Identify which cell holds the provided text, then report its [x, y] central coordinate. 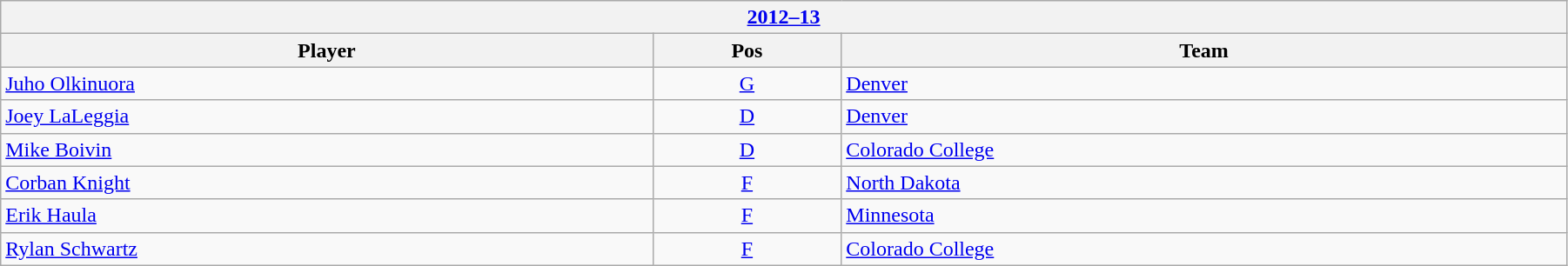
Erik Haula [327, 216]
G [747, 83]
Juho Olkinuora [327, 83]
Corban Knight [327, 183]
Rylan Schwartz [327, 249]
2012–13 [784, 17]
Pos [747, 50]
North Dakota [1204, 183]
Team [1204, 50]
Mike Boivin [327, 150]
Player [327, 50]
Minnesota [1204, 216]
Joey LaLeggia [327, 116]
